Determine the [x, y] coordinate at the center of the cell enclosing the given text.  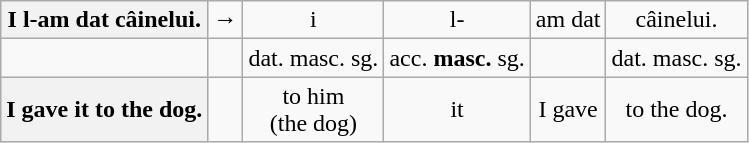
→ [226, 20]
acc. masc. sg. [457, 58]
I gave it to the dog. [104, 110]
to him(the dog) [314, 110]
i [314, 20]
câinelui. [676, 20]
am dat [568, 20]
to the dog. [676, 110]
l- [457, 20]
I l-am dat câinelui. [104, 20]
it [457, 110]
I gave [568, 110]
